Extract the [X, Y] coordinate from the center of the cell holding the provided text.  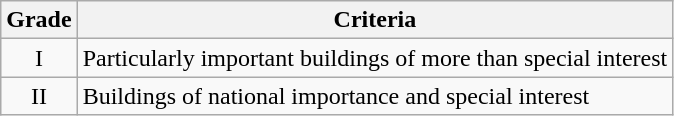
II [39, 96]
Grade [39, 20]
Criteria [375, 20]
Particularly important buildings of more than special interest [375, 58]
I [39, 58]
Buildings of national importance and special interest [375, 96]
